For the text-containing cell, return its midpoint in (x, y) coordinate format. 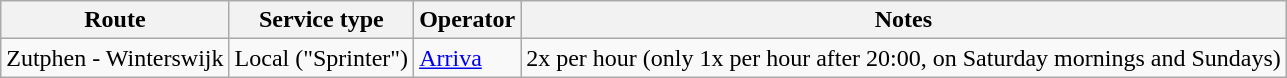
Notes (904, 20)
Service type (322, 20)
Route (115, 20)
Zutphen - Winterswijk (115, 58)
Operator (468, 20)
Local ("Sprinter") (322, 58)
Arriva (468, 58)
2x per hour (only 1x per hour after 20:00, on Saturday mornings and Sundays) (904, 58)
